Determine the (x, y) coordinate at the center of the cell enclosing the given text.  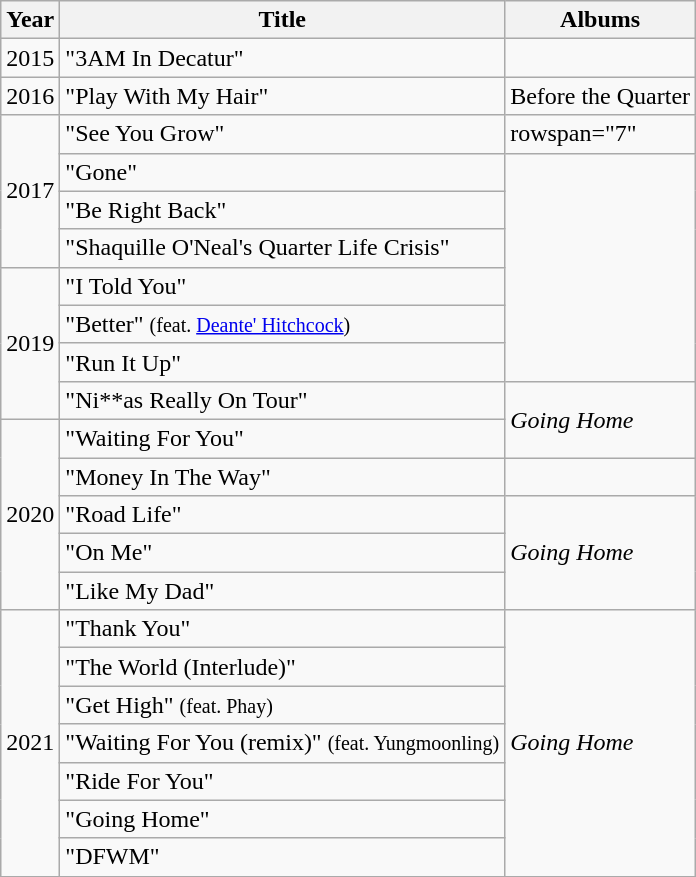
2017 (30, 191)
"Shaquille O'Neal's Quarter Life Crisis" (282, 248)
"Road Life" (282, 515)
"The World (Interlude)" (282, 667)
"Gone" (282, 172)
2016 (30, 96)
2021 (30, 743)
"DFWM" (282, 857)
"Get High" (feat. Phay) (282, 705)
"Be Right Back" (282, 210)
"Ni**as Really On Tour" (282, 400)
"Like My Dad" (282, 591)
Before the Quarter (600, 96)
Albums (600, 20)
"Thank You" (282, 629)
Year (30, 20)
"Going Home" (282, 819)
"Waiting For You (remix)" (feat. Yungmoonling) (282, 743)
"Money In The Way" (282, 477)
2020 (30, 514)
"Play With My Hair" (282, 96)
"I Told You" (282, 286)
"3AM In Decatur" (282, 58)
"Waiting For You" (282, 438)
Title (282, 20)
"See You Grow" (282, 134)
"Better" (feat. Deante' Hitchcock) (282, 324)
"Ride For You" (282, 781)
rowspan="7" (600, 134)
2019 (30, 343)
"On Me" (282, 553)
2015 (30, 58)
"Run It Up" (282, 362)
